Return [x, y] of the center of cell containing provided text 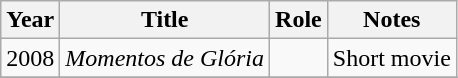
Short movie [392, 58]
Notes [392, 20]
Role [299, 20]
Momentos de Glória [165, 58]
Title [165, 20]
Year [30, 20]
2008 [30, 58]
